Capture the cell that displays the provided text and extract its (x, y) central coordinate. 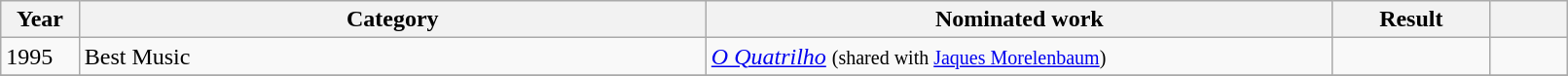
O Quatrilho (shared with Jaques Morelenbaum) (1019, 57)
1995 (40, 57)
Result (1411, 19)
Year (40, 19)
Nominated work (1019, 19)
Category (392, 19)
Best Music (392, 57)
